Locate the cell with the specified text and output its (X, Y) center coordinate. 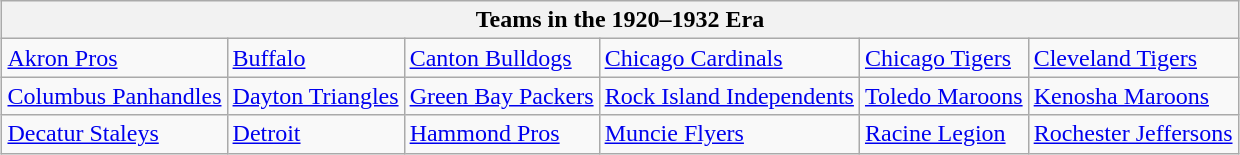
Akron Pros (114, 58)
Detroit (316, 134)
Columbus Panhandles (114, 96)
Muncie Flyers (729, 134)
Teams in the 1920–1932 Era (620, 20)
Racine Legion (944, 134)
Rochester Jeffersons (1133, 134)
Rock Island Independents (729, 96)
Cleveland Tigers (1133, 58)
Dayton Triangles (316, 96)
Kenosha Maroons (1133, 96)
Decatur Staleys (114, 134)
Buffalo (316, 58)
Chicago Cardinals (729, 58)
Canton Bulldogs (502, 58)
Green Bay Packers (502, 96)
Chicago Tigers (944, 58)
Hammond Pros (502, 134)
Toledo Maroons (944, 96)
